Determine the (X, Y) coordinate at the center of the cell enclosing the given text.  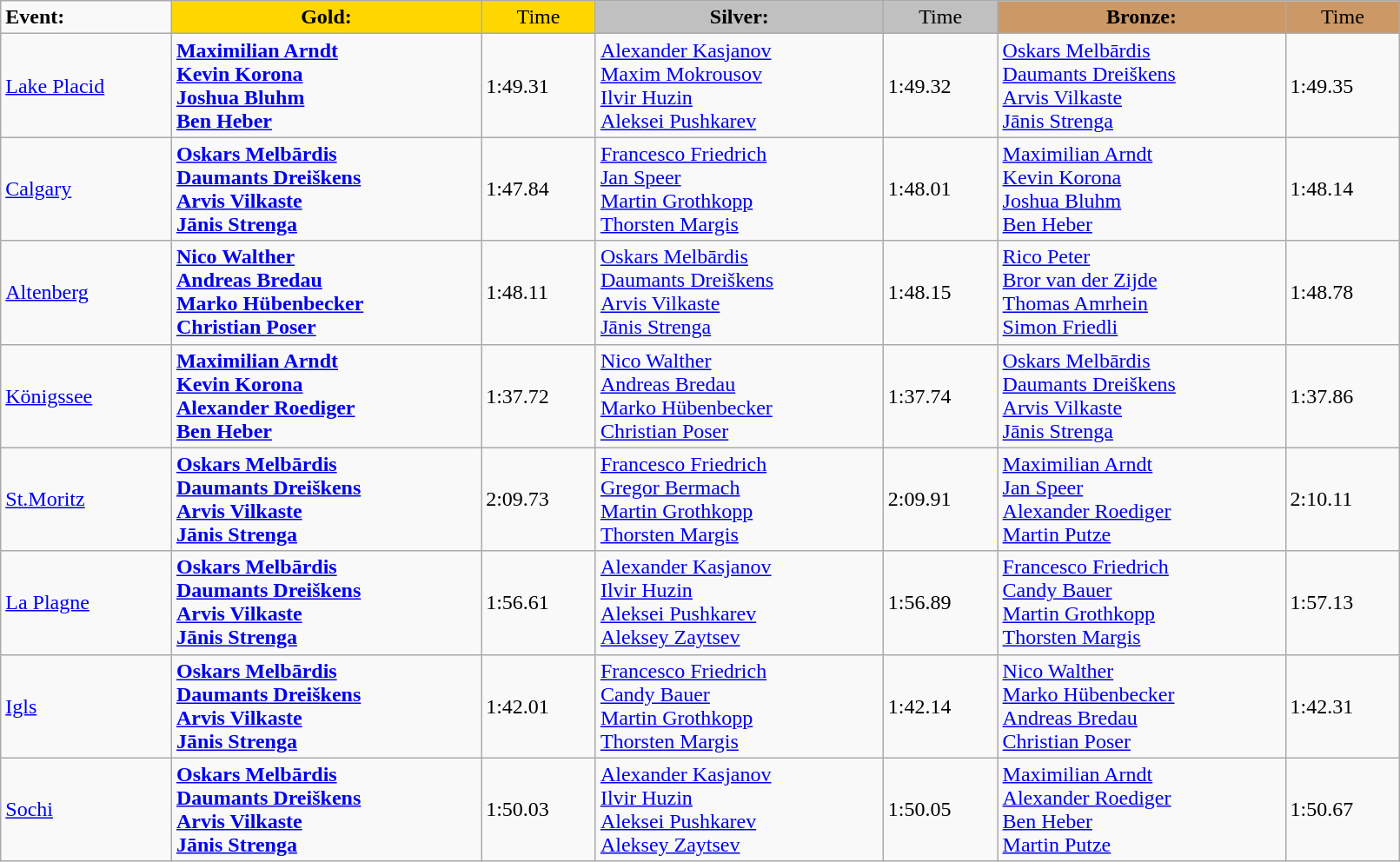
1:42.31 (1343, 706)
1:50.05 (940, 810)
1:48.01 (940, 189)
Maximilian ArndtJan SpeerAlexander RoedigerMartin Putze (1142, 499)
1:56.61 (539, 603)
Sochi (87, 810)
2:09.73 (539, 499)
1:37.86 (1343, 396)
1:50.03 (539, 810)
1:49.31 (539, 85)
Maximilian ArndtAlexander RoedigerBen HeberMartin Putze (1142, 810)
Alexander KasjanovMaxim MokrousovIlvir HuzinAleksei Pushkarev (739, 85)
Königssee (87, 396)
Francesco FriedrichGregor BermachMartin GrothkoppThorsten Margis (739, 499)
Silver: (739, 17)
Calgary (87, 189)
1:42.01 (539, 706)
St.Moritz (87, 499)
Event: (87, 17)
Gold: (326, 17)
1:49.35 (1343, 85)
1:50.67 (1343, 810)
1:37.72 (539, 396)
1:37.74 (940, 396)
1:48.15 (940, 292)
1:47.84 (539, 189)
1:42.14 (940, 706)
2:10.11 (1343, 499)
Bronze: (1142, 17)
Nico WaltherMarko HübenbeckerAndreas BredauChristian Poser (1142, 706)
1:57.13 (1343, 603)
1:48.78 (1343, 292)
1:48.11 (539, 292)
1:56.89 (940, 603)
Igls (87, 706)
1:48.14 (1343, 189)
Altenberg (87, 292)
La Plagne (87, 603)
Maximilian ArndtKevin KoronaAlexander RoedigerBen Heber (326, 396)
Lake Placid (87, 85)
Francesco FriedrichJan SpeerMartin GrothkoppThorsten Margis (739, 189)
1:49.32 (940, 85)
Rico PeterBror van der ZijdeThomas AmrheinSimon Friedli (1142, 292)
2:09.91 (940, 499)
